Capture the cell that displays the provided text and extract its [X, Y] central coordinate. 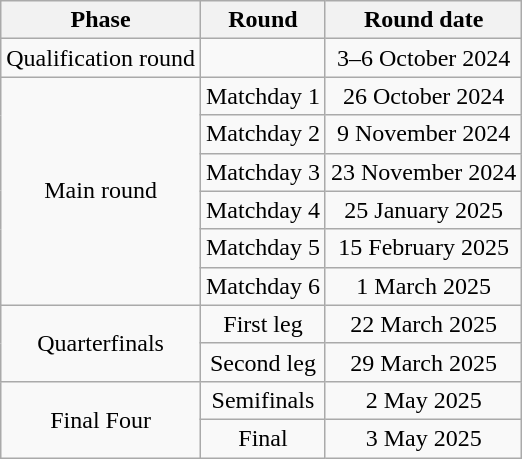
Final Four [101, 419]
Second leg [262, 362]
Qualification round [101, 58]
22 March 2025 [423, 324]
Round [262, 20]
23 November 2024 [423, 172]
Matchday 4 [262, 210]
26 October 2024 [423, 96]
Round date [423, 20]
Quarterfinals [101, 343]
Matchday 1 [262, 96]
Matchday 5 [262, 248]
3–6 October 2024 [423, 58]
15 February 2025 [423, 248]
2 May 2025 [423, 400]
3 May 2025 [423, 438]
Main round [101, 191]
Semifinals [262, 400]
Matchday 3 [262, 172]
29 March 2025 [423, 362]
25 January 2025 [423, 210]
Matchday 6 [262, 286]
Phase [101, 20]
Final [262, 438]
1 March 2025 [423, 286]
Matchday 2 [262, 134]
9 November 2024 [423, 134]
First leg [262, 324]
